Scan for the cell matching the given text and deliver its (X, Y) coordinate at center. 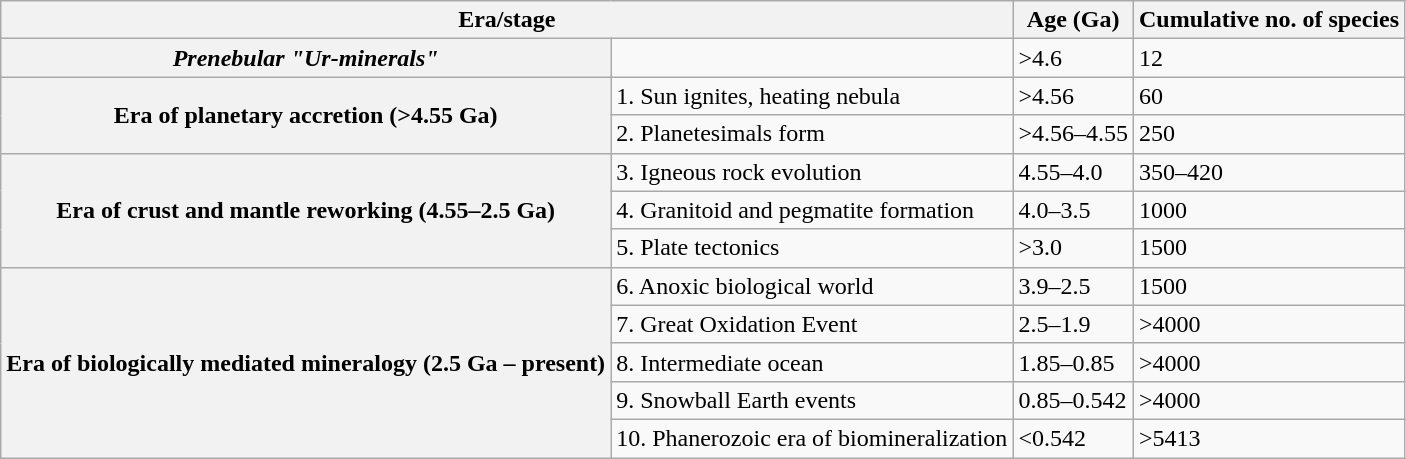
Cumulative no. of species (1270, 20)
10. Phanerozoic era of biomineralization (812, 438)
5. Plate tectonics (812, 248)
12 (1270, 58)
Era of biologically mediated mineralogy (2.5 Ga – present) (306, 362)
0.85–0.542 (1074, 400)
Prenebular "Ur-minerals" (306, 58)
4.55–4.0 (1074, 172)
>4.56–4.55 (1074, 134)
6. Anoxic biological world (812, 286)
Era/stage (507, 20)
3.9–2.5 (1074, 286)
>5413 (1270, 438)
9. Snowball Earth events (812, 400)
Age (Ga) (1074, 20)
350–420 (1270, 172)
7. Great Oxidation Event (812, 324)
Era of planetary accretion (>4.55 Ga) (306, 115)
2.5–1.9 (1074, 324)
<0.542 (1074, 438)
>4.6 (1074, 58)
Era of crust and mantle reworking (4.55–2.5 Ga) (306, 210)
1000 (1270, 210)
>3.0 (1074, 248)
>4.56 (1074, 96)
250 (1270, 134)
1. Sun ignites, heating nebula (812, 96)
1.85–0.85 (1074, 362)
4. Granitoid and pegmatite formation (812, 210)
4.0–3.5 (1074, 210)
60 (1270, 96)
3. Igneous rock evolution (812, 172)
8. Intermediate ocean (812, 362)
2. Planetesimals form (812, 134)
